From the cell containing the given text, extract its center point as (X, Y) coordinate. 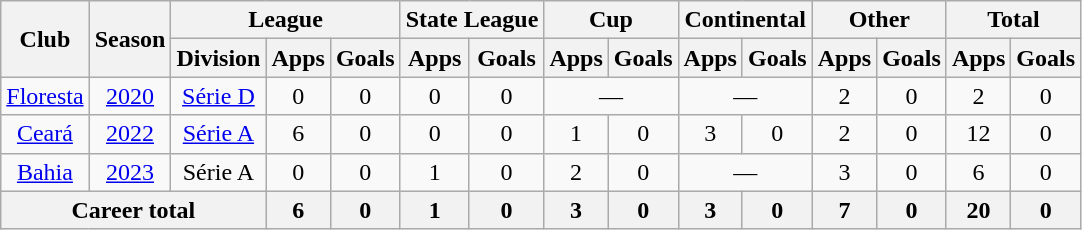
Ceará (45, 134)
Cup (611, 20)
12 (978, 134)
2023 (130, 172)
Continental (745, 20)
Season (130, 39)
7 (844, 210)
Other (879, 20)
Division (218, 58)
2020 (130, 96)
League (286, 20)
Floresta (45, 96)
20 (978, 210)
2022 (130, 134)
State League (472, 20)
Total (1013, 20)
Série D (218, 96)
Bahia (45, 172)
Career total (134, 210)
Club (45, 39)
